Return the (x, y) coordinate for the center point of the cell that contains the specified text.  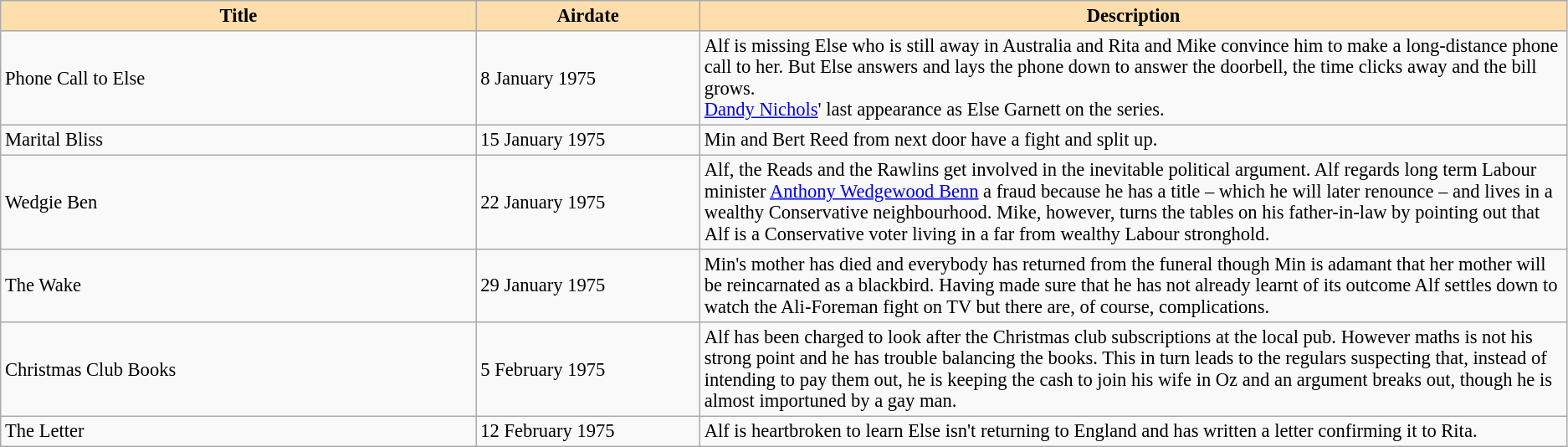
15 January 1975 (587, 140)
29 January 1975 (587, 286)
8 January 1975 (587, 78)
Min and Bert Reed from next door have a fight and split up. (1133, 140)
Wedgie Ben (238, 202)
22 January 1975 (587, 202)
Christmas Club Books (238, 369)
The Wake (238, 286)
Airdate (587, 16)
The Letter (238, 431)
5 February 1975 (587, 369)
Title (238, 16)
Phone Call to Else (238, 78)
Description (1133, 16)
Alf is heartbroken to learn Else isn't returning to England and has written a letter confirming it to Rita. (1133, 431)
12 February 1975 (587, 431)
Marital Bliss (238, 140)
